Capture the cell that displays the provided text and extract its (x, y) central coordinate. 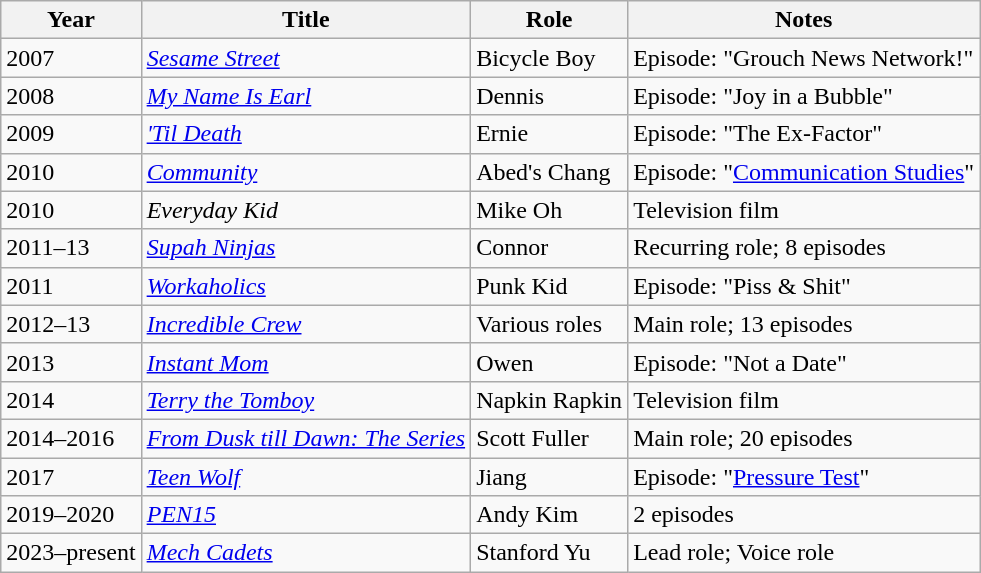
Incredible Crew (306, 324)
2011 (71, 286)
Episode: "The Ex-Factor" (804, 134)
Dennis (550, 96)
2008 (71, 96)
Jiang (550, 477)
Main role; 13 episodes (804, 324)
Episode: "Pressure Test" (804, 477)
2014 (71, 400)
Episode: "Joy in a Bubble" (804, 96)
2 episodes (804, 515)
2009 (71, 134)
Recurring role; 8 episodes (804, 248)
Main role; 20 episodes (804, 438)
Title (306, 20)
Mike Oh (550, 210)
Episode: "Not a Date" (804, 362)
Andy Kim (550, 515)
Year (71, 20)
Role (550, 20)
Everyday Kid (306, 210)
Episode: "Piss & Shit" (804, 286)
Mech Cadets (306, 553)
2017 (71, 477)
Workaholics (306, 286)
Teen Wolf (306, 477)
Bicycle Boy (550, 58)
2012–13 (71, 324)
Scott Fuller (550, 438)
Napkin Rapkin (550, 400)
PEN15 (306, 515)
Stanford Yu (550, 553)
Connor (550, 248)
2011–13 (71, 248)
Owen (550, 362)
2014–2016 (71, 438)
Supah Ninjas (306, 248)
Abed's Chang (550, 172)
'Til Death (306, 134)
Punk Kid (550, 286)
Notes (804, 20)
Terry the Tomboy (306, 400)
Lead role; Voice role (804, 553)
2007 (71, 58)
2019–2020 (71, 515)
From Dusk till Dawn: The Series (306, 438)
2023–present (71, 553)
Episode: "Grouch News Network!" (804, 58)
Sesame Street (306, 58)
Ernie (550, 134)
My Name Is Earl (306, 96)
Community (306, 172)
Various roles (550, 324)
2013 (71, 362)
Instant Mom (306, 362)
Episode: "Communication Studies" (804, 172)
